Pinpoint the cell where the given text exists, returning its (x, y) midpoint coordinate. 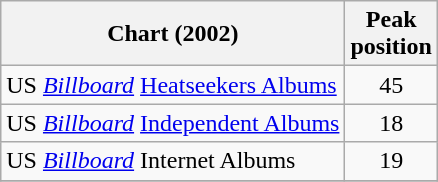
Peakposition (391, 34)
18 (391, 123)
19 (391, 161)
Chart (2002) (173, 34)
US Billboard Internet Albums (173, 161)
45 (391, 85)
US Billboard Heatseekers Albums (173, 85)
US Billboard Independent Albums (173, 123)
